Locate the cell with the specified text and output its [x, y] center coordinate. 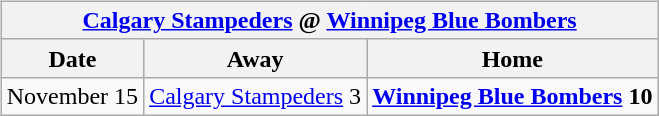
Date [72, 58]
November 15 [72, 96]
Calgary Stampeders 3 [256, 96]
Calgary Stampeders @ Winnipeg Blue Bombers [330, 20]
Winnipeg Blue Bombers 10 [512, 96]
Away [256, 58]
Home [512, 58]
